Return [x, y] of the center of cell containing provided text 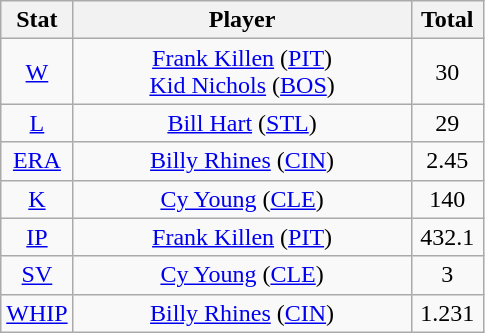
WHIP [37, 313]
Player [242, 20]
W [37, 72]
432.1 [447, 237]
Bill Hart (STL) [242, 123]
SV [37, 275]
Stat [37, 20]
Total [447, 20]
L [37, 123]
29 [447, 123]
ERA [37, 161]
140 [447, 199]
30 [447, 72]
3 [447, 275]
2.45 [447, 161]
IP [37, 237]
K [37, 199]
Frank Killen (PIT) [242, 237]
1.231 [447, 313]
Frank Killen (PIT)Kid Nichols (BOS) [242, 72]
